Scan for the cell matching the given text and deliver its (x, y) coordinate at center. 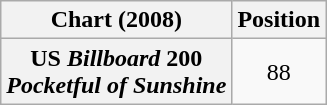
Chart (2008) (116, 20)
US Billboard 200Pocketful of Sunshine (116, 72)
88 (279, 72)
Position (279, 20)
